Identify which cell holds the provided text, then report its (x, y) central coordinate. 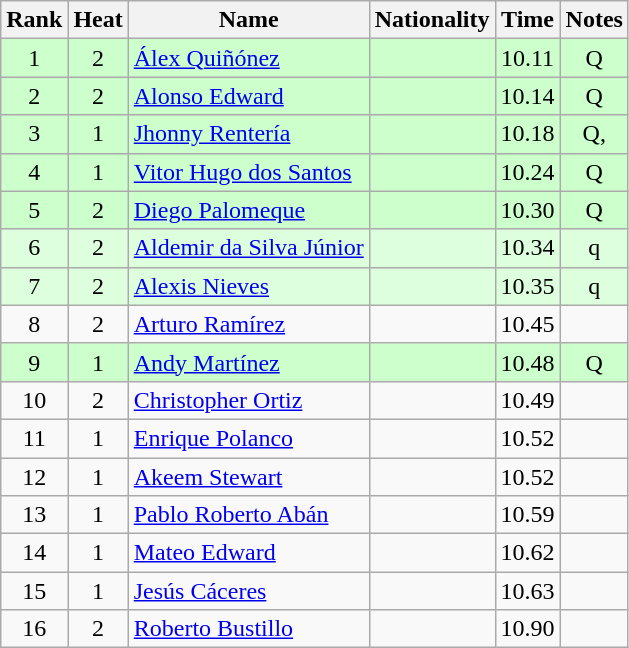
16 (34, 629)
10.35 (528, 286)
Jhonny Rentería (248, 134)
7 (34, 286)
4 (34, 172)
3 (34, 134)
Alexis Nieves (248, 286)
11 (34, 438)
Q, (594, 134)
10.62 (528, 553)
Pablo Roberto Abán (248, 515)
10.63 (528, 591)
10.14 (528, 96)
Vitor Hugo dos Santos (248, 172)
10.34 (528, 248)
Diego Palomeque (248, 210)
5 (34, 210)
Rank (34, 20)
Aldemir da Silva Júnior (248, 248)
10.45 (528, 324)
15 (34, 591)
Jesús Cáceres (248, 591)
Notes (594, 20)
Christopher Ortiz (248, 400)
Andy Martínez (248, 362)
10.48 (528, 362)
10 (34, 400)
Arturo Ramírez (248, 324)
Enrique Polanco (248, 438)
10.90 (528, 629)
10.59 (528, 515)
13 (34, 515)
Álex Quiñónez (248, 58)
8 (34, 324)
Heat (98, 20)
14 (34, 553)
6 (34, 248)
Nationality (432, 20)
12 (34, 477)
10.30 (528, 210)
Mateo Edward (248, 553)
10.49 (528, 400)
Akeem Stewart (248, 477)
Name (248, 20)
10.11 (528, 58)
10.18 (528, 134)
9 (34, 362)
Alonso Edward (248, 96)
Time (528, 20)
Roberto Bustillo (248, 629)
10.24 (528, 172)
